Find where the given text appears and provide that cell's center as [x, y] coordinate. 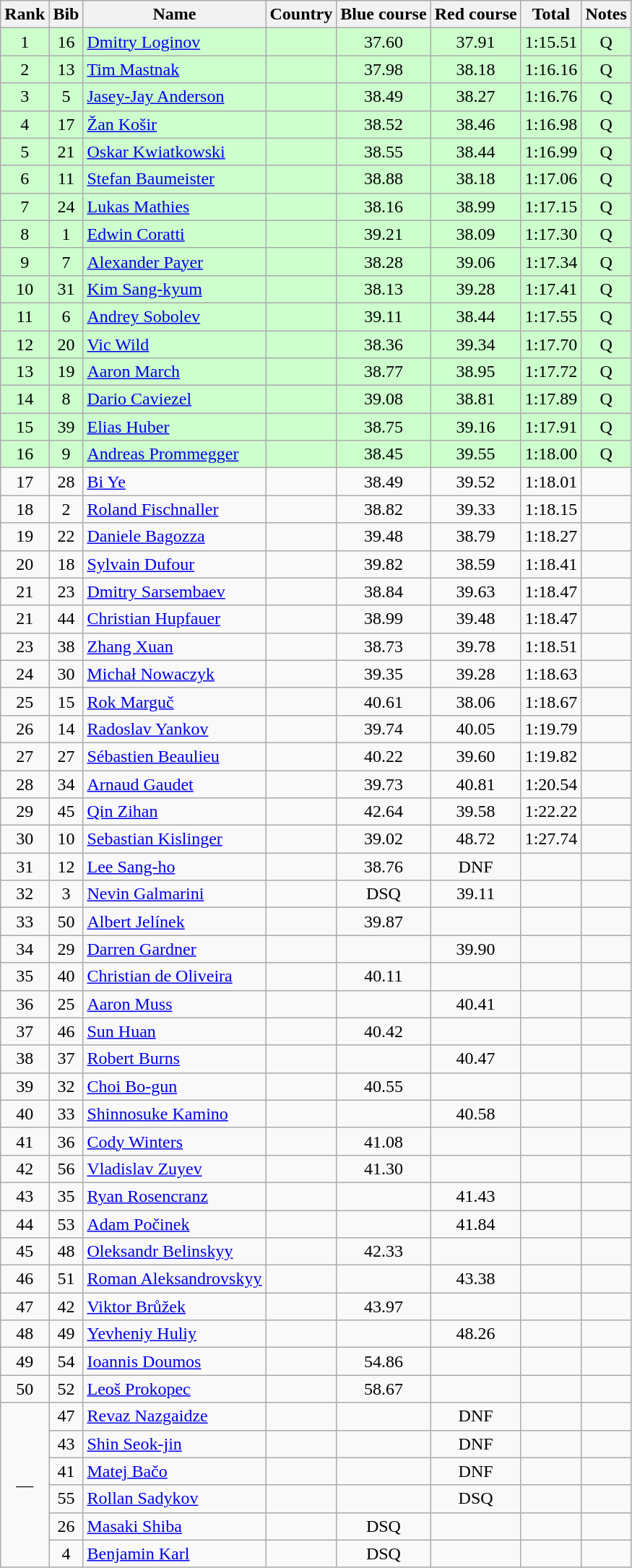
Red course [475, 14]
38.36 [384, 345]
38.82 [384, 509]
1:19.79 [551, 729]
Dmitry Sarsembaev [175, 592]
1:16.98 [551, 124]
Christian Hupfauer [175, 619]
37.60 [384, 42]
38.06 [475, 701]
Edwin Coratti [175, 234]
38.59 [475, 564]
53 [66, 1224]
Rollan Sadykov [175, 1499]
1:17.72 [551, 372]
38.84 [384, 592]
40.22 [384, 756]
Žan Košir [175, 124]
Bi Ye [175, 482]
Aaron Muss [175, 1004]
48.26 [475, 1334]
38.75 [384, 427]
40.05 [475, 729]
Sebastian Kislinger [175, 839]
Christian de Oliveira [175, 976]
Notes [606, 14]
41.43 [475, 1196]
38.55 [384, 152]
Stefan Baumeister [175, 179]
Alexander Payer [175, 261]
Matej Bačo [175, 1471]
Jasey-Jay Anderson [175, 97]
38.45 [384, 454]
40.41 [475, 1004]
39.87 [384, 922]
39.52 [475, 482]
38.52 [384, 124]
Rok Marguč [175, 701]
Aaron March [175, 372]
Qin Zihan [175, 812]
51 [66, 1279]
Elias Huber [175, 427]
Michał Nowaczyk [175, 674]
Country [301, 14]
Albert Jelínek [175, 922]
Roland Fischnaller [175, 509]
40.61 [384, 701]
Vladislav Zuyev [175, 1169]
Bib [66, 14]
39.06 [475, 261]
1:18.00 [551, 454]
39.82 [384, 564]
Roman Aleksandrovskyy [175, 1279]
Dmitry Loginov [175, 42]
39.90 [475, 949]
22 [66, 537]
39.58 [475, 812]
1:16.76 [551, 97]
1:17.41 [551, 289]
41.84 [475, 1224]
38.79 [475, 537]
37.98 [384, 69]
40.58 [475, 1114]
1:18.15 [551, 509]
38.09 [475, 234]
Yevheniy Huliy [175, 1334]
1:17.55 [551, 316]
Dario Caviezel [175, 399]
Lukas Mathies [175, 207]
Sylvain Dufour [175, 564]
38.81 [475, 399]
Leoš Prokopec [175, 1389]
Masaki Shiba [175, 1526]
1:17.70 [551, 345]
Oleksandr Belinskyy [175, 1252]
Zhang Xuan [175, 646]
38.77 [384, 372]
54.86 [384, 1361]
Revaz Nazgaidze [175, 1416]
41.08 [384, 1141]
39.34 [475, 345]
38.16 [384, 207]
1:27.74 [551, 839]
39.55 [475, 454]
Kim Sang-kyum [175, 289]
Sun Huan [175, 1031]
1:18.63 [551, 674]
Ioannis Doumos [175, 1361]
1:18.51 [551, 646]
Choi Bo-gun [175, 1086]
Darren Gardner [175, 949]
40.11 [384, 976]
1:22.22 [551, 812]
39.73 [384, 784]
1:17.89 [551, 399]
1:16.99 [551, 152]
Shin Seok-jin [175, 1444]
Ryan Rosencranz [175, 1196]
39.02 [384, 839]
Rank [25, 14]
38.73 [384, 646]
Cody Winters [175, 1141]
39.63 [475, 592]
1:17.06 [551, 179]
— [25, 1485]
41.30 [384, 1169]
1:17.15 [551, 207]
40.42 [384, 1031]
39.60 [475, 756]
39.33 [475, 509]
40.55 [384, 1086]
1:15.51 [551, 42]
42.33 [384, 1252]
38.27 [475, 97]
1:17.91 [551, 427]
38.46 [475, 124]
39.08 [384, 399]
1:19.82 [551, 756]
39.21 [384, 234]
Viktor Brůžek [175, 1307]
52 [66, 1389]
39.35 [384, 674]
1:18.01 [551, 482]
1:16.16 [551, 69]
1:18.27 [551, 537]
38.76 [384, 867]
1:20.54 [551, 784]
Radoslav Yankov [175, 729]
55 [66, 1499]
43.38 [475, 1279]
Nevin Galmarini [175, 894]
56 [66, 1169]
Oskar Kwiatkowski [175, 152]
Vic Wild [175, 345]
38.28 [384, 261]
38.13 [384, 289]
58.67 [384, 1389]
1:18.67 [551, 701]
1:17.34 [551, 261]
Name [175, 14]
48.72 [475, 839]
Robert Burns [175, 1059]
Sébastien Beaulieu [175, 756]
Andreas Prommegger [175, 454]
40.47 [475, 1059]
Andrey Sobolev [175, 316]
38.88 [384, 179]
Adam Počinek [175, 1224]
Lee Sang-ho [175, 867]
39.78 [475, 646]
42.64 [384, 812]
Blue course [384, 14]
54 [66, 1361]
1:17.30 [551, 234]
1:18.41 [551, 564]
Arnaud Gaudet [175, 784]
43.97 [384, 1307]
39.16 [475, 427]
Total [551, 14]
Daniele Bagozza [175, 537]
Tim Mastnak [175, 69]
39.74 [384, 729]
40.81 [475, 784]
Shinnosuke Kamino [175, 1114]
38.95 [475, 372]
37.91 [475, 42]
Benjamin Karl [175, 1554]
